For the text-containing cell, return its midpoint in (X, Y) coordinate format. 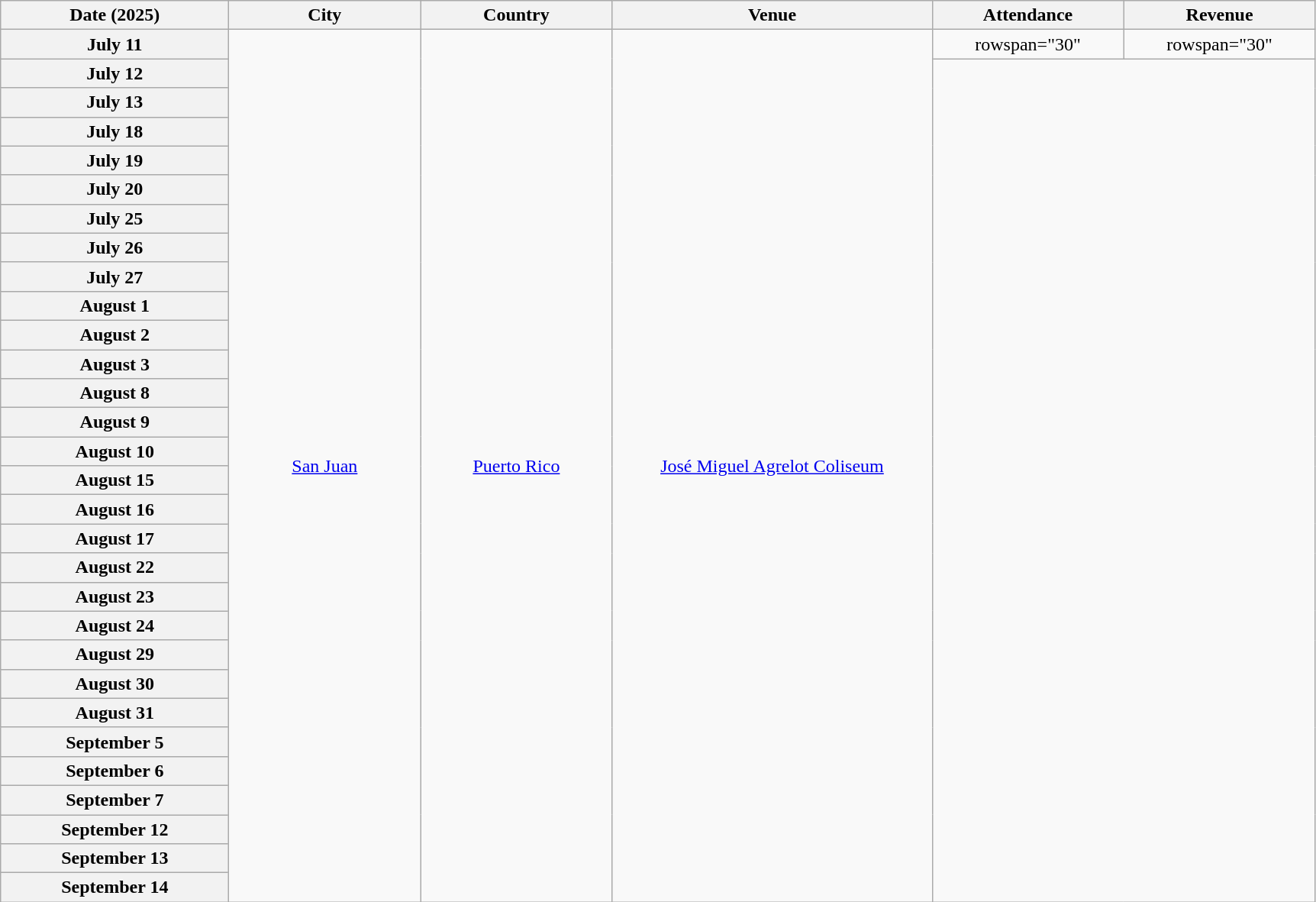
July 19 (115, 160)
Date (2025) (115, 15)
August 1 (115, 306)
July 18 (115, 131)
July 13 (115, 102)
July 25 (115, 218)
August 3 (115, 364)
August 23 (115, 596)
Attendance (1027, 15)
San Juan (325, 466)
August 17 (115, 538)
Revenue (1220, 15)
August 29 (115, 655)
August 16 (115, 509)
Country (516, 15)
City (325, 15)
September 14 (115, 887)
August 2 (115, 335)
September 13 (115, 858)
August 31 (115, 713)
August 22 (115, 567)
Venue (773, 15)
September 12 (115, 829)
August 9 (115, 422)
July 12 (115, 73)
July 26 (115, 247)
July 20 (115, 189)
August 10 (115, 451)
August 24 (115, 626)
July 11 (115, 44)
Puerto Rico (516, 466)
José Miguel Agrelot Coliseum (773, 466)
September 6 (115, 771)
July 27 (115, 276)
September 7 (115, 800)
September 5 (115, 742)
August 15 (115, 480)
August 30 (115, 684)
August 8 (115, 393)
